Output the (X, Y) coordinate of the center of the cell containing the given text.  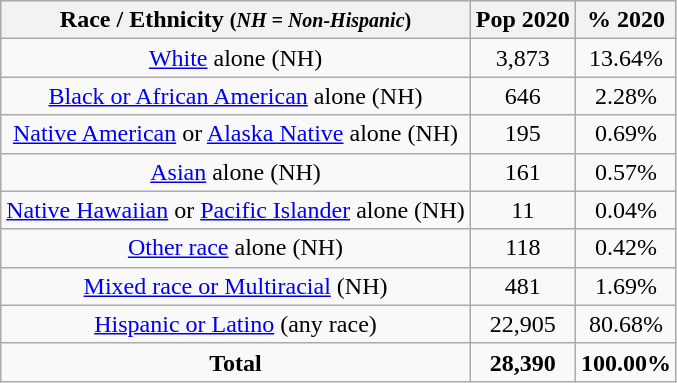
0.69% (626, 134)
13.64% (626, 58)
481 (522, 286)
0.04% (626, 210)
22,905 (522, 324)
0.42% (626, 248)
Other race alone (NH) (236, 248)
2.28% (626, 96)
Pop 2020 (522, 20)
Black or African American alone (NH) (236, 96)
Total (236, 362)
3,873 (522, 58)
646 (522, 96)
28,390 (522, 362)
Race / Ethnicity (NH = Non-Hispanic) (236, 20)
% 2020 (626, 20)
Native American or Alaska Native alone (NH) (236, 134)
161 (522, 172)
Mixed race or Multiracial (NH) (236, 286)
80.68% (626, 324)
Native Hawaiian or Pacific Islander alone (NH) (236, 210)
11 (522, 210)
100.00% (626, 362)
195 (522, 134)
1.69% (626, 286)
118 (522, 248)
0.57% (626, 172)
Hispanic or Latino (any race) (236, 324)
Asian alone (NH) (236, 172)
White alone (NH) (236, 58)
